Return [X, Y] of the center of cell containing provided text 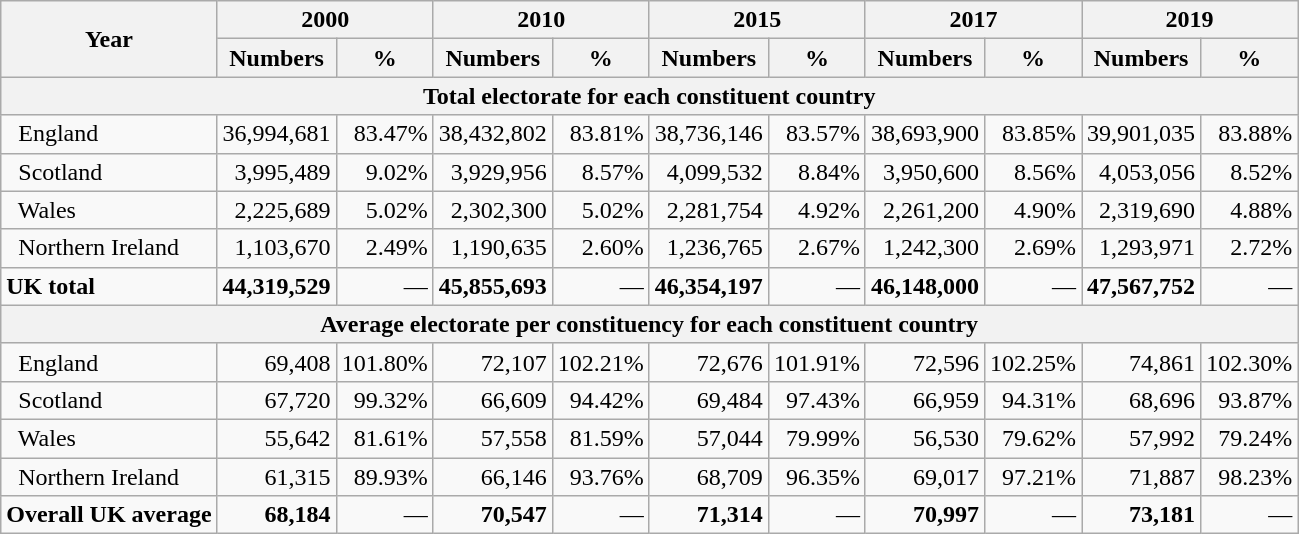
56,530 [924, 438]
72,596 [924, 362]
66,146 [492, 477]
68,709 [708, 477]
38,432,802 [492, 134]
8.56% [1032, 172]
73,181 [1142, 515]
72,676 [708, 362]
38,693,900 [924, 134]
69,408 [276, 362]
97.43% [816, 400]
3,950,600 [924, 172]
4.92% [816, 210]
97.21% [1032, 477]
71,314 [708, 515]
69,017 [924, 477]
70,547 [492, 515]
71,887 [1142, 477]
2,302,300 [492, 210]
102.25% [1032, 362]
4.90% [1032, 210]
1,242,300 [924, 248]
Total electorate for each constituent country [650, 96]
68,696 [1142, 400]
2.67% [816, 248]
57,992 [1142, 438]
UK total [109, 286]
55,642 [276, 438]
2.72% [1250, 248]
79.62% [1032, 438]
93.87% [1250, 400]
4.88% [1250, 210]
94.31% [1032, 400]
2,261,200 [924, 210]
1,293,971 [1142, 248]
72,107 [492, 362]
2,319,690 [1142, 210]
66,959 [924, 400]
101.91% [816, 362]
8.57% [600, 172]
83.81% [600, 134]
83.85% [1032, 134]
1,103,670 [276, 248]
46,354,197 [708, 286]
79.24% [1250, 438]
2015 [757, 20]
98.23% [1250, 477]
70,997 [924, 515]
102.21% [600, 362]
69,484 [708, 400]
3,929,956 [492, 172]
36,994,681 [276, 134]
3,995,489 [276, 172]
61,315 [276, 477]
68,184 [276, 515]
2017 [973, 20]
57,044 [708, 438]
101.80% [384, 362]
2,281,754 [708, 210]
74,861 [1142, 362]
9.02% [384, 172]
93.76% [600, 477]
8.84% [816, 172]
Overall UK average [109, 515]
46,148,000 [924, 286]
1,190,635 [492, 248]
83.88% [1250, 134]
67,720 [276, 400]
99.32% [384, 400]
Year [109, 39]
4,099,532 [708, 172]
2000 [325, 20]
2019 [1190, 20]
81.59% [600, 438]
2,225,689 [276, 210]
57,558 [492, 438]
2.49% [384, 248]
2010 [541, 20]
4,053,056 [1142, 172]
38,736,146 [708, 134]
44,319,529 [276, 286]
Average electorate per constituency for each constituent country [650, 324]
79.99% [816, 438]
102.30% [1250, 362]
89.93% [384, 477]
8.52% [1250, 172]
81.61% [384, 438]
45,855,693 [492, 286]
83.47% [384, 134]
2.60% [600, 248]
2.69% [1032, 248]
39,901,035 [1142, 134]
47,567,752 [1142, 286]
66,609 [492, 400]
1,236,765 [708, 248]
94.42% [600, 400]
83.57% [816, 134]
96.35% [816, 477]
